Detect which cell encompasses the target text, then output its (X, Y) center coordinate. 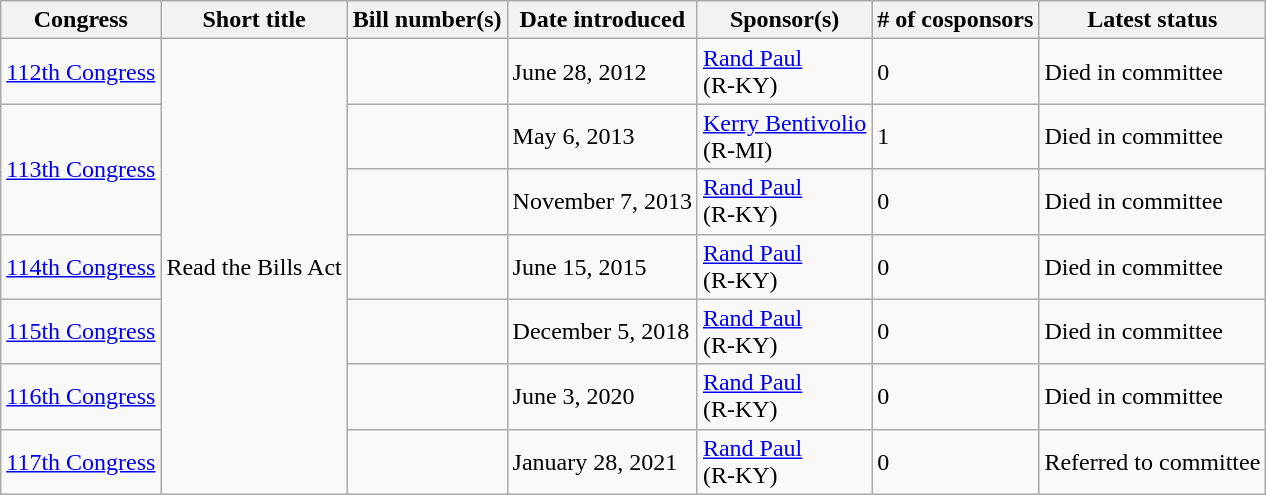
115th Congress (81, 332)
112th Congress (81, 72)
June 15, 2015 (602, 266)
114th Congress (81, 266)
January 28, 2021 (602, 462)
May 6, 2013 (602, 136)
116th Congress (81, 396)
Sponsor(s) (784, 20)
December 5, 2018 (602, 332)
Kerry Bentivolio(R-MI) (784, 136)
November 7, 2013 (602, 202)
1 (956, 136)
June 28, 2012 (602, 72)
117th Congress (81, 462)
# of cosponsors (956, 20)
Short title (254, 20)
Date introduced (602, 20)
Latest status (1152, 20)
Read the Bills Act (254, 266)
Congress (81, 20)
Bill number(s) (427, 20)
Referred to committee (1152, 462)
113th Congress (81, 169)
June 3, 2020 (602, 396)
